Return (x, y) of the center of cell containing provided text 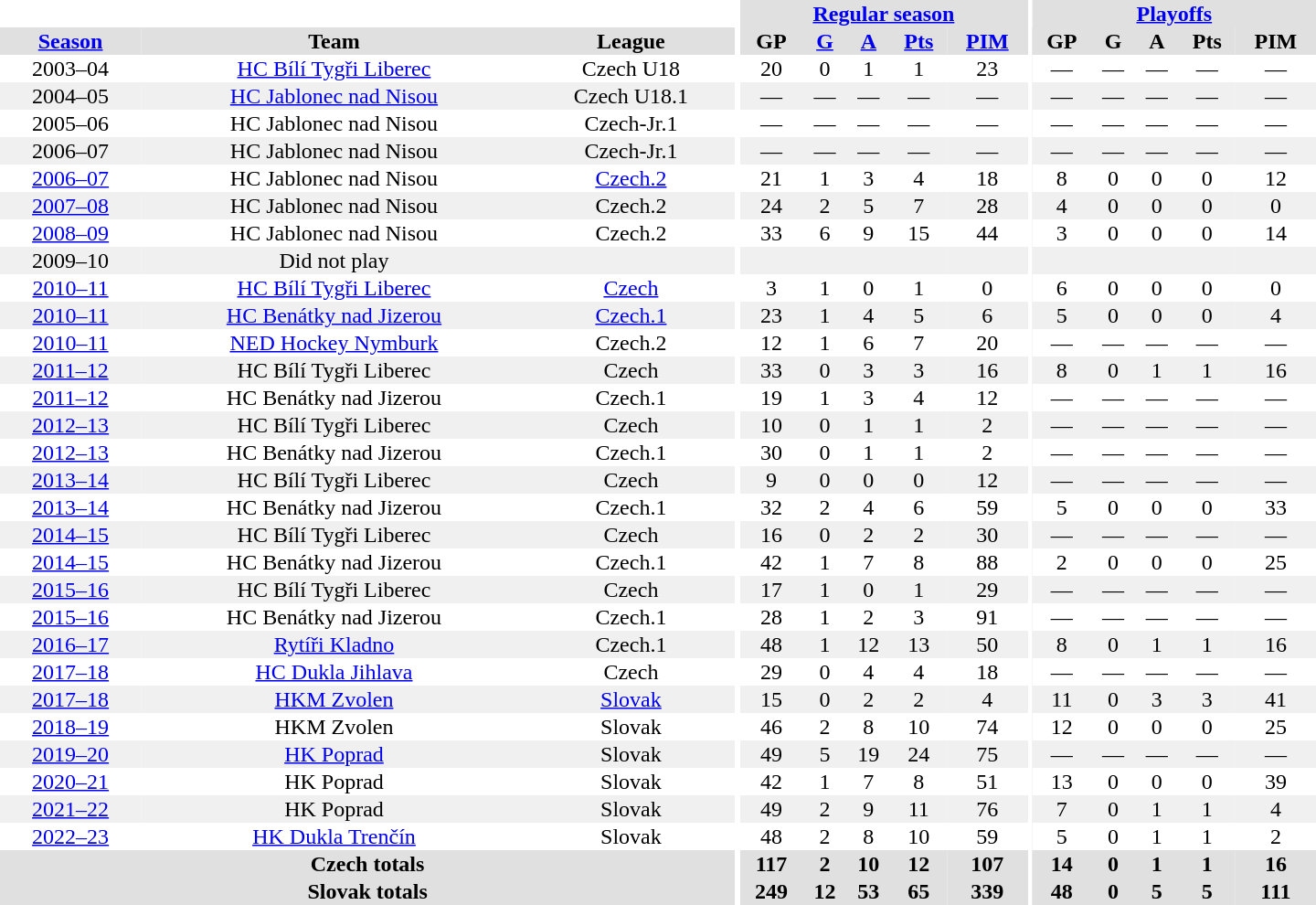
21 (771, 178)
32 (771, 507)
League (631, 41)
Team (334, 41)
39 (1276, 782)
17 (771, 590)
Regular season (883, 14)
46 (771, 727)
107 (987, 864)
2019–20 (70, 754)
2021–22 (70, 809)
117 (771, 864)
65 (918, 891)
Czech U18.1 (631, 96)
Slovak totals (367, 891)
NED Hockey Nymburk (334, 343)
2009–10 (70, 261)
88 (987, 562)
2022–23 (70, 836)
Playoffs (1174, 14)
2018–19 (70, 727)
53 (868, 891)
74 (987, 727)
2007–08 (70, 206)
Czech totals (367, 864)
44 (987, 233)
51 (987, 782)
2020–21 (70, 782)
76 (987, 809)
2004–05 (70, 96)
2008–09 (70, 233)
111 (1276, 891)
91 (987, 617)
75 (987, 754)
HK Dukla Trenčín (334, 836)
Czech U18 (631, 69)
41 (1276, 699)
2016–17 (70, 644)
339 (987, 891)
HC Dukla Jihlava (334, 672)
Season (70, 41)
Did not play (334, 261)
2003–04 (70, 69)
Rytíři Kladno (334, 644)
2005–06 (70, 123)
249 (771, 891)
50 (987, 644)
